Detect which cell encompasses the target text, then output its [X, Y] center coordinate. 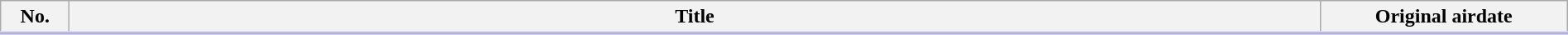
Original airdate [1444, 17]
Title [695, 17]
No. [35, 17]
